Extract the [X, Y] coordinate from the center of the cell holding the provided text.  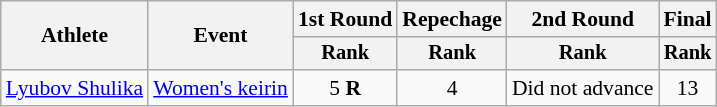
Athlete [74, 36]
5 R [345, 88]
13 [688, 88]
Women's keirin [220, 88]
1st Round [345, 19]
Lyubov Shulika [74, 88]
2nd Round [583, 19]
Did not advance [583, 88]
4 [452, 88]
Repechage [452, 19]
Event [220, 36]
Final [688, 19]
